Scan for the cell matching the given text and deliver its [X, Y] coordinate at center. 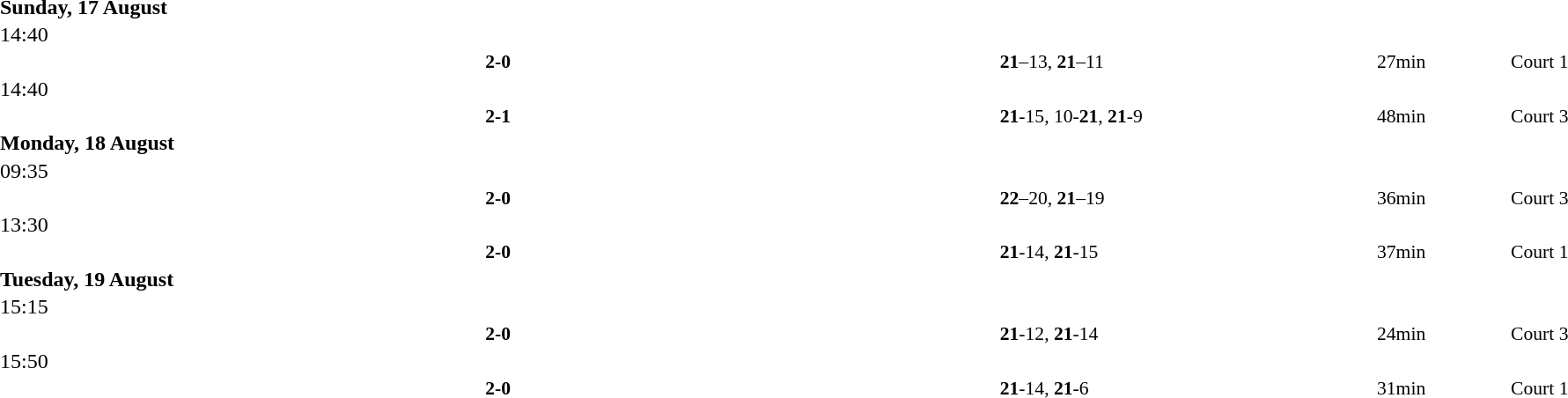
37min [1442, 252]
36min [1442, 197]
48min [1442, 116]
21-15, 10-21, 21-9 [1187, 116]
24min [1442, 334]
27min [1442, 62]
21-12, 21-14 [1187, 334]
2-1 [498, 116]
21-14, 21-15 [1187, 252]
21–13, 21–11 [1187, 62]
22–20, 21–19 [1187, 197]
